Return [x, y] of the center of cell containing provided text 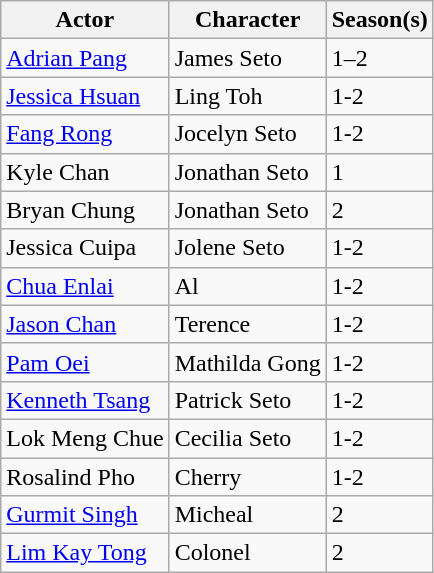
Character [248, 20]
Colonel [248, 553]
Kyle Chan [85, 172]
Lok Meng Chue [85, 438]
Micheal [248, 515]
Lim Kay Tong [85, 553]
Chua Enlai [85, 286]
Jason Chan [85, 324]
Jessica Cuipa [85, 248]
Season(s) [380, 20]
Patrick Seto [248, 400]
Rosalind Pho [85, 477]
Jolene Seto [248, 248]
Bryan Chung [85, 210]
Cherry [248, 477]
Jessica Hsuan [85, 96]
Ling Toh [248, 96]
Cecilia Seto [248, 438]
Fang Rong [85, 134]
Gurmit Singh [85, 515]
Al [248, 286]
1–2 [380, 58]
Pam Oei [85, 362]
James Seto [248, 58]
Actor [85, 20]
Jocelyn Seto [248, 134]
Kenneth Tsang [85, 400]
Terence [248, 324]
1 [380, 172]
Mathilda Gong [248, 362]
Adrian Pang [85, 58]
